Search for the cell housing the specified text and yield its (x, y) center coordinate. 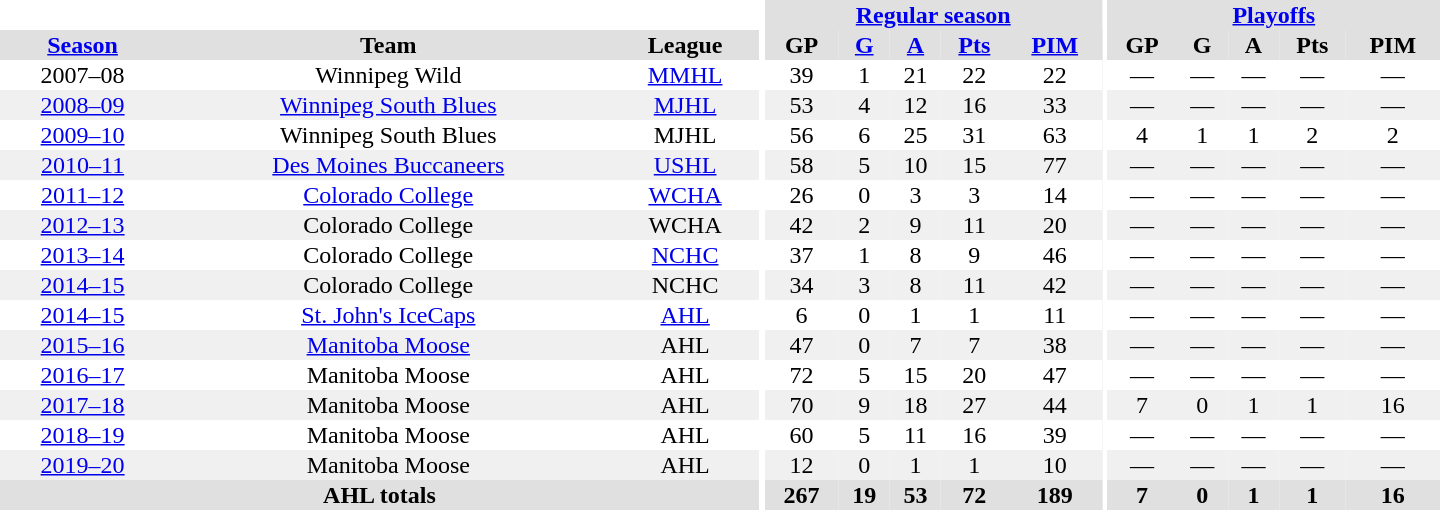
2012–13 (82, 225)
46 (1055, 255)
2011–12 (82, 195)
League (684, 45)
60 (802, 435)
56 (802, 135)
2018–19 (82, 435)
18 (916, 405)
MMHL (684, 75)
31 (974, 135)
44 (1055, 405)
Des Moines Buccaneers (388, 165)
19 (864, 495)
2015–16 (82, 345)
Winnipeg Wild (388, 75)
26 (802, 195)
189 (1055, 495)
AHL totals (380, 495)
USHL (684, 165)
2019–20 (82, 465)
2008–09 (82, 105)
Season (82, 45)
2009–10 (82, 135)
25 (916, 135)
77 (1055, 165)
33 (1055, 105)
63 (1055, 135)
58 (802, 165)
2013–14 (82, 255)
Regular season (934, 15)
267 (802, 495)
21 (916, 75)
37 (802, 255)
38 (1055, 345)
Playoffs (1274, 15)
14 (1055, 195)
Team (388, 45)
2016–17 (82, 375)
34 (802, 285)
2010–11 (82, 165)
27 (974, 405)
70 (802, 405)
St. John's IceCaps (388, 315)
2017–18 (82, 405)
2007–08 (82, 75)
